Output the [x, y] coordinate of the center of the cell containing the given text.  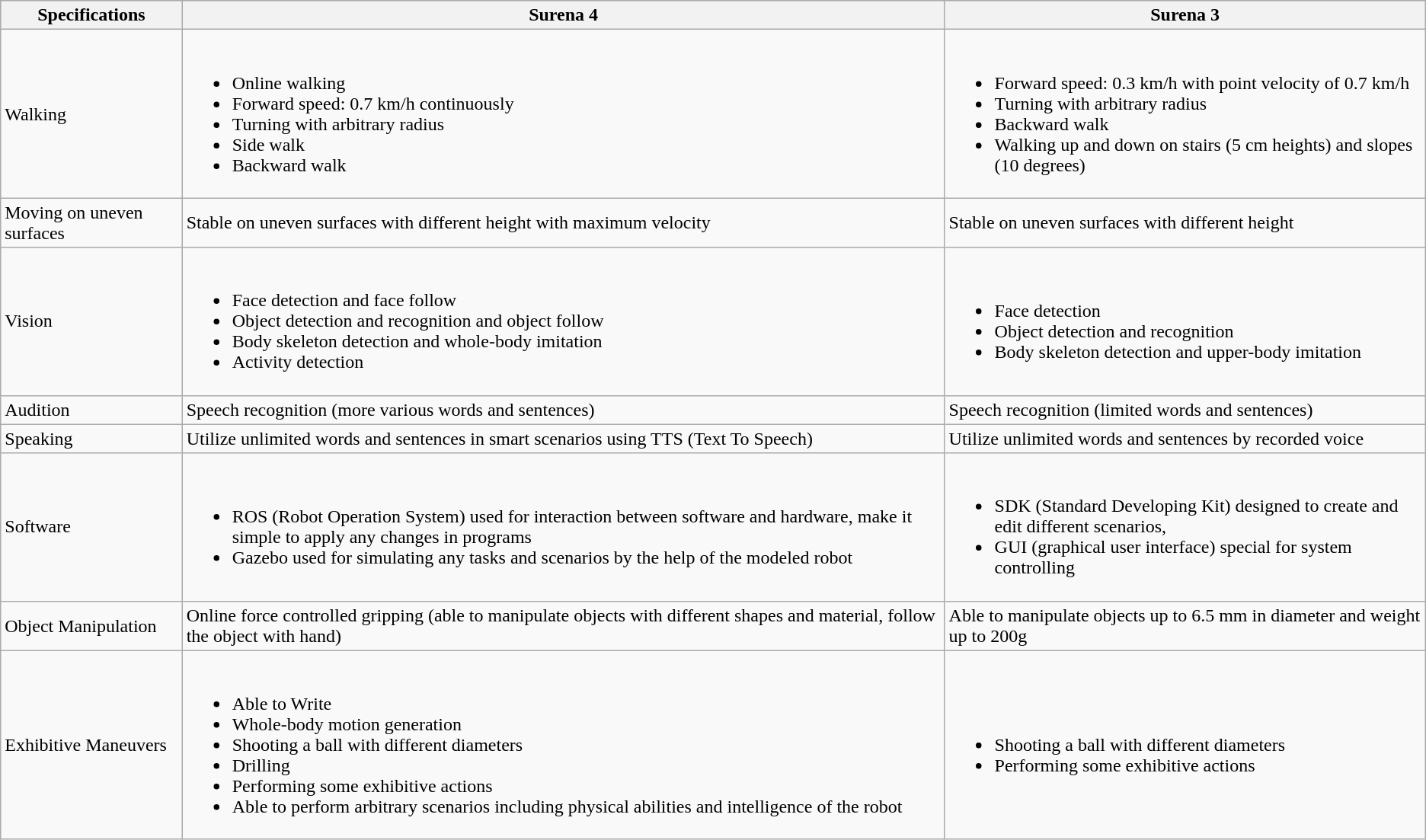
Specifications [91, 15]
Speaking [91, 439]
Object Manipulation [91, 626]
Online walkingForward speed: 0.7 km/h continuouslyTurning with arbitrary radiusSide walkBackward walk [564, 114]
Walking [91, 114]
Surena 3 [1185, 15]
Software [91, 527]
Face detection and face followObject detection and recognition and object followBody skeleton detection and whole-body imitationActivity detection [564, 321]
Shooting a ball with different diametersPerforming some exhibitive actions [1185, 745]
Able to manipulate objects up to 6.5 mm in diameter and weight up to 200g [1185, 626]
Exhibitive Maneuvers [91, 745]
Speech recognition (more various words and sentences) [564, 410]
Moving on uneven surfaces [91, 222]
Face detectionObject detection and recognitionBody skeleton detection and upper-body imitation [1185, 321]
Stable on uneven surfaces with different height [1185, 222]
SDK (Standard Developing Kit) designed to create and edit different scenarios,GUI (graphical user interface) special for system controlling [1185, 527]
Stable on uneven surfaces with different height with maximum velocity [564, 222]
Surena 4 [564, 15]
Utilize unlimited words and sentences in smart scenarios using TTS (Text To Speech) [564, 439]
Audition [91, 410]
Utilize unlimited words and sentences by recorded voice [1185, 439]
Online force controlled gripping (able to manipulate objects with different shapes and material, follow the object with hand) [564, 626]
Speech recognition (limited words and sentences) [1185, 410]
Vision [91, 321]
